From the cell containing the given text, extract its center point as (x, y) coordinate. 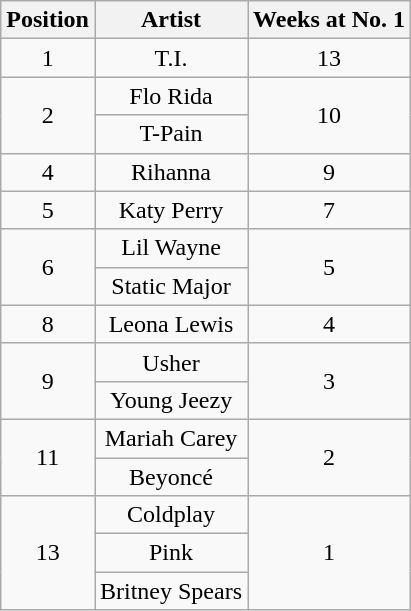
Mariah Carey (170, 438)
Katy Perry (170, 210)
Position (48, 20)
Artist (170, 20)
11 (48, 457)
Usher (170, 362)
Britney Spears (170, 591)
T-Pain (170, 134)
8 (48, 324)
Static Major (170, 286)
10 (330, 115)
Weeks at No. 1 (330, 20)
Beyoncé (170, 477)
Rihanna (170, 172)
Flo Rida (170, 96)
Coldplay (170, 515)
7 (330, 210)
Leona Lewis (170, 324)
Pink (170, 553)
Young Jeezy (170, 400)
6 (48, 267)
Lil Wayne (170, 248)
3 (330, 381)
T.I. (170, 58)
